Capture the cell that displays the provided text and extract its [x, y] central coordinate. 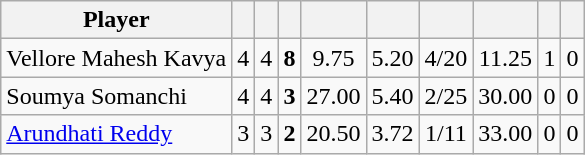
8 [290, 58]
27.00 [334, 96]
33.00 [506, 134]
4/20 [446, 58]
Arundhati Reddy [116, 134]
1 [550, 58]
3.72 [392, 134]
5.20 [392, 58]
30.00 [506, 96]
2 [290, 134]
1/11 [446, 134]
20.50 [334, 134]
9.75 [334, 58]
11.25 [506, 58]
Vellore Mahesh Kavya [116, 58]
Soumya Somanchi [116, 96]
2/25 [446, 96]
Player [116, 20]
5.40 [392, 96]
